Determine the [X, Y] coordinate at the center of the cell enclosing the given text.  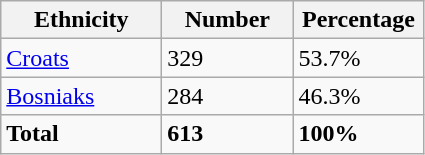
284 [228, 96]
46.3% [358, 96]
Croats [82, 58]
Number [228, 20]
613 [228, 134]
100% [358, 134]
Ethnicity [82, 20]
329 [228, 58]
Bosniaks [82, 96]
Percentage [358, 20]
Total [82, 134]
53.7% [358, 58]
